For the text-containing cell, return its midpoint in (X, Y) coordinate format. 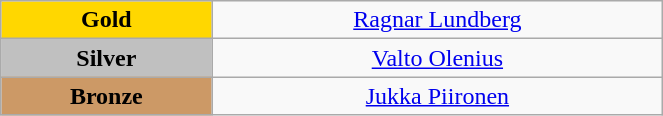
Valto Olenius (438, 58)
Ragnar Lundberg (438, 20)
Gold (106, 20)
Silver (106, 58)
Bronze (106, 96)
Jukka Piironen (438, 96)
